Determine the (x, y) coordinate at the center of the cell enclosing the given text.  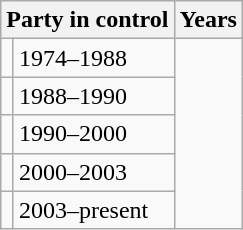
2000–2003 (94, 172)
1990–2000 (94, 134)
1988–1990 (94, 96)
Party in control (88, 20)
1974–1988 (94, 58)
2003–present (94, 210)
Years (208, 20)
